Scan for the cell matching the given text and deliver its (x, y) coordinate at center. 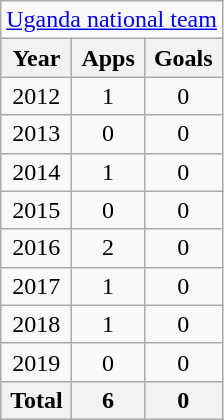
2013 (36, 134)
6 (108, 400)
2014 (36, 172)
2016 (36, 248)
Total (36, 400)
2015 (36, 210)
2 (108, 248)
2018 (36, 324)
Goals (183, 58)
Year (36, 58)
2019 (36, 362)
2017 (36, 286)
Uganda national team (112, 20)
2012 (36, 96)
Apps (108, 58)
